Locate the cell with the specified text and output its (X, Y) center coordinate. 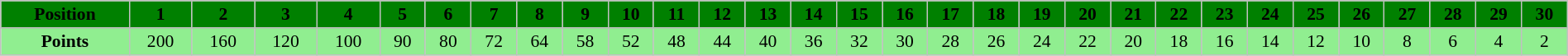
9 (586, 15)
100 (348, 41)
19 (1042, 15)
11 (676, 15)
7 (495, 15)
44 (723, 41)
90 (402, 41)
32 (858, 41)
13 (767, 15)
17 (951, 15)
21 (1133, 15)
1 (160, 15)
15 (858, 15)
72 (495, 41)
52 (630, 41)
48 (676, 41)
58 (586, 41)
36 (814, 41)
27 (1408, 15)
25 (1315, 15)
5 (402, 15)
120 (286, 41)
80 (448, 41)
200 (160, 41)
160 (223, 41)
3 (286, 15)
Position (65, 15)
64 (539, 41)
29 (1499, 15)
Points (65, 41)
23 (1224, 15)
40 (767, 41)
